From the cell containing the given text, extract its center point as [X, Y] coordinate. 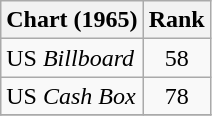
Chart (1965) [72, 20]
US Cash Box [72, 96]
78 [176, 96]
58 [176, 58]
US Billboard [72, 58]
Rank [176, 20]
